Search for the cell housing the specified text and yield its [x, y] center coordinate. 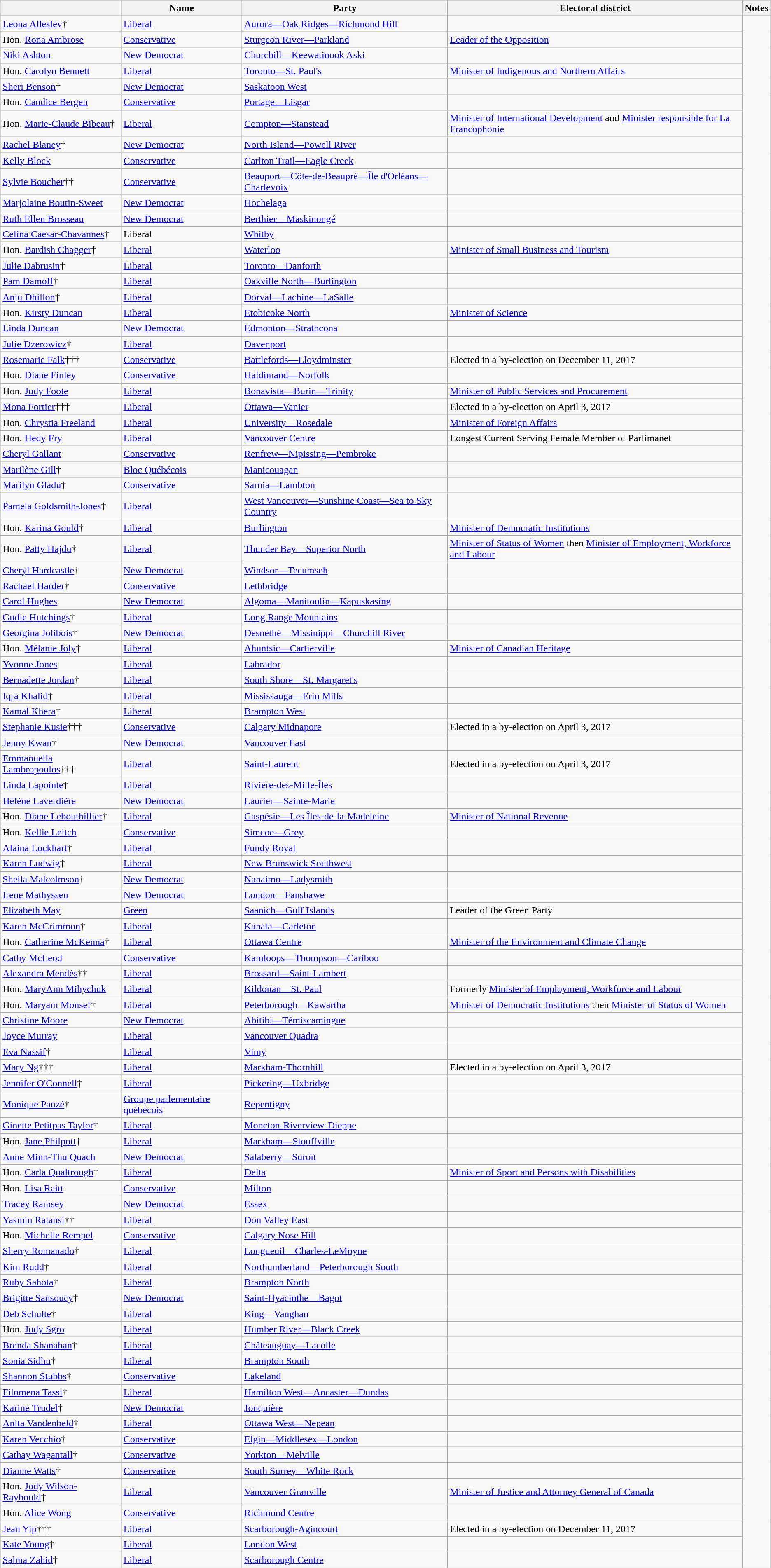
Minister of Status of Women then Minister of Employment, Workforce and Labour [595, 549]
Portage—Lisgar [345, 102]
Simcoe—Grey [345, 832]
Pamela Goldsmith-Jones† [61, 507]
Vancouver Granville [345, 1491]
Celina Caesar-Chavannes† [61, 234]
Marilène Gill† [61, 469]
Davenport [345, 344]
Sylvie Boucher†† [61, 181]
Battlefords—Lloydminster [345, 360]
Aurora—Oak Ridges—Richmond Hill [345, 24]
Peterborough—Kawartha [345, 1005]
Name [181, 8]
Markham—Stouffville [345, 1141]
Hamilton West—Ancaster—Dundas [345, 1392]
Compton—Stanstead [345, 124]
Jonquière [345, 1408]
Anju Dhillon† [61, 297]
Moncton-Riverview-Dieppe [345, 1126]
Hon. Kirsty Duncan [61, 313]
Calgary Nose Hill [345, 1235]
New Brunswick Southwest [345, 864]
Thunder Bay—Superior North [345, 549]
Linda Duncan [61, 328]
Filomena Tassi† [61, 1392]
Pickering—Uxbridge [345, 1083]
King—Vaughan [345, 1314]
Linda Lapointe† [61, 785]
Hon. MaryAnn Mihychuk [61, 989]
Kim Rudd† [61, 1267]
Yorkton—Melville [345, 1455]
Delta [345, 1172]
Sarnia—Lambton [345, 485]
Mona Fortier††† [61, 407]
Bernadette Jordan† [61, 680]
Hon. Bardish Chagger† [61, 250]
Brigitte Sansoucy† [61, 1298]
Brampton North [345, 1282]
Minister of Democratic Institutions then Minister of Status of Women [595, 1005]
Repentigny [345, 1104]
Julie Dzerowicz† [61, 344]
Etobicoke North [345, 313]
Scarborough-Agincourt [345, 1529]
Karine Trudel† [61, 1408]
Saint-Laurent [345, 764]
Jean Yip††† [61, 1529]
Ottawa Centre [345, 942]
Hon. Diane Lebouthillier† [61, 817]
Don Valley East [345, 1219]
Minister of Public Services and Procurement [595, 391]
Leona Alleslev† [61, 24]
Hon. Alice Wong [61, 1513]
Laurier—Sainte-Marie [345, 801]
Kanata—Carleton [345, 926]
Berthier—Maskinongé [345, 219]
Hon. Karina Gould† [61, 528]
Mary Ng††† [61, 1067]
Emmanuella Lambropoulos††† [61, 764]
Hon. Maryam Monsef† [61, 1005]
Gudie Hutchings† [61, 617]
Georgina Jolibois† [61, 633]
Salaberry—Suroît [345, 1157]
Electoral district [595, 8]
Alexandra Mendès†† [61, 973]
Hon. Jane Philpott† [61, 1141]
Saskatoon West [345, 87]
South Shore—St. Margaret's [345, 680]
Mississauga—Erin Mills [345, 695]
West Vancouver—Sunshine Coast—Sea to Sky Country [345, 507]
Hon. Chrystia Freeland [61, 422]
Kelly Block [61, 160]
Hon. Catherine McKenna† [61, 942]
Hon. Carla Qualtrough† [61, 1172]
Bloc Québécois [181, 469]
Minister of Small Business and Tourism [595, 250]
Hon. Rona Ambrose [61, 40]
Sturgeon River—Parkland [345, 40]
Notes [757, 8]
Vancouver Centre [345, 438]
Anne Minh-Thu Quach [61, 1157]
Saint-Hyacinthe—Bagot [345, 1298]
Toronto—Danforth [345, 266]
Leader of the Green Party [595, 910]
Cathay Wagantall† [61, 1455]
Lakeland [345, 1376]
Brenda Shanahan† [61, 1345]
Niki Ashton [61, 55]
Milton [345, 1188]
Minister of Indigenous and Northern Affairs [595, 71]
Hon. Mélanie Joly† [61, 648]
Cathy McLeod [61, 957]
Kate Young† [61, 1545]
Minister of Sport and Persons with Disabilities [595, 1172]
Hon. Judy Foote [61, 391]
Richmond Centre [345, 1513]
Oakville North—Burlington [345, 281]
Kamal Khera† [61, 711]
Elizabeth May [61, 910]
Northumberland—Peterborough South [345, 1267]
Cheryl Gallant [61, 454]
Formerly Minister of Employment, Workforce and Labour [595, 989]
Stephanie Kusie††† [61, 727]
Essex [345, 1204]
Yasmin Ratansi†† [61, 1219]
Sheri Benson† [61, 87]
Rachael Harder† [61, 586]
Algoma—Manitoulin—Kapuskasing [345, 601]
Hon. Patty Hajdu† [61, 549]
Abitibi—Témiscamingue [345, 1020]
Dorval—Lachine—LaSalle [345, 297]
Pam Damoff† [61, 281]
Nanaimo—Ladysmith [345, 879]
Minister of Democratic Institutions [595, 528]
North Island—Powell River [345, 145]
Vancouver East [345, 743]
Marjolaine Boutin-Sweet [61, 203]
Kildonan—St. Paul [345, 989]
Waterloo [345, 250]
Longest Current Serving Female Member of Parlimanet [595, 438]
Alaina Lockhart† [61, 848]
Hon. Hedy Fry [61, 438]
Vimy [345, 1052]
Hon. Kellie Leitch [61, 832]
Sonia Sidhu† [61, 1361]
Fundy Royal [345, 848]
Burlington [345, 528]
Elgin—Middlesex—London [345, 1439]
Markham-Thornhill [345, 1067]
Carol Hughes [61, 601]
Sheila Malcolmson† [61, 879]
Beauport—Côte-de-Beaupré—Île d'Orléans—Charlevoix [345, 181]
Hélène Laverdière [61, 801]
Joyce Murray [61, 1036]
Eva Nassif† [61, 1052]
Humber River—Black Creek [345, 1329]
Minister of Science [595, 313]
Rachel Blaney† [61, 145]
Renfrew—Nipissing—Pembroke [345, 454]
Ahuntsic—Cartierville [345, 648]
Minister of the Environment and Climate Change [595, 942]
Labrador [345, 664]
Rosemarie Falk††† [61, 360]
Jennifer O'Connell† [61, 1083]
Brampton West [345, 711]
London—Fanshawe [345, 895]
Karen Vecchio† [61, 1439]
Ruby Sahota† [61, 1282]
Jenny Kwan† [61, 743]
Rivière-des-Mille-Îles [345, 785]
Vancouver Quadra [345, 1036]
Hon. Judy Sgro [61, 1329]
Dianne Watts† [61, 1470]
Karen Ludwig† [61, 864]
Minister of Foreign Affairs [595, 422]
Green [181, 910]
Ottawa—Vanier [345, 407]
Yvonne Jones [61, 664]
Hon. Carolyn Bennett [61, 71]
Edmonton—Strathcona [345, 328]
Toronto—St. Paul's [345, 71]
Salma Zahid† [61, 1560]
Whitby [345, 234]
Brossard—Saint-Lambert [345, 973]
Hon. Lisa Raitt [61, 1188]
Hon. Candice Bergen [61, 102]
University—Rosedale [345, 422]
Hochelaga [345, 203]
Hon. Jody Wilson-Raybould† [61, 1491]
Scarborough Centre [345, 1560]
Monique Pauzé† [61, 1104]
Anita Vandenbeld† [61, 1423]
Brampton South [345, 1361]
Hon. Marie-Claude Bibeau† [61, 124]
Windsor—Tecumseh [345, 570]
Haldimand—Norfolk [345, 375]
Hon. Michelle Rempel [61, 1235]
Minister of Justice and Attorney General of Canada [595, 1491]
Deb Schulte† [61, 1314]
Iqra Khalid† [61, 695]
Hon. Diane Finley [61, 375]
Tracey Ramsey [61, 1204]
Long Range Mountains [345, 617]
Saanich—Gulf Islands [345, 910]
Bonavista—Burin—Trinity [345, 391]
Christine Moore [61, 1020]
Ottawa West—Nepean [345, 1423]
Groupe parlementaire québécois [181, 1104]
Manicouagan [345, 469]
Desnethé—Missinippi—Churchill River [345, 633]
Calgary Midnapore [345, 727]
Irene Mathyssen [61, 895]
Cheryl Hardcastle† [61, 570]
Châteauguay—Lacolle [345, 1345]
Gaspésie—Les Îles-de-la-Madeleine [345, 817]
Ruth Ellen Brosseau [61, 219]
Carlton Trail—Eagle Creek [345, 160]
Julie Dabrusin† [61, 266]
Lethbridge [345, 586]
Minister of Canadian Heritage [595, 648]
Ginette Petitpas Taylor† [61, 1126]
Party [345, 8]
London West [345, 1545]
Marilyn Gladu† [61, 485]
Minister of National Revenue [595, 817]
Karen McCrimmon† [61, 926]
Longueuil—Charles-LeMoyne [345, 1251]
Kamloops—Thompson—Cariboo [345, 957]
South Surrey—White Rock [345, 1470]
Leader of the Opposition [595, 40]
Sherry Romanado† [61, 1251]
Shannon Stubbs† [61, 1376]
Minister of International Development and Minister responsible for La Francophonie [595, 124]
Churchill—Keewatinook Aski [345, 55]
